Find where the given text appears and provide that cell's center as (X, Y) coordinate. 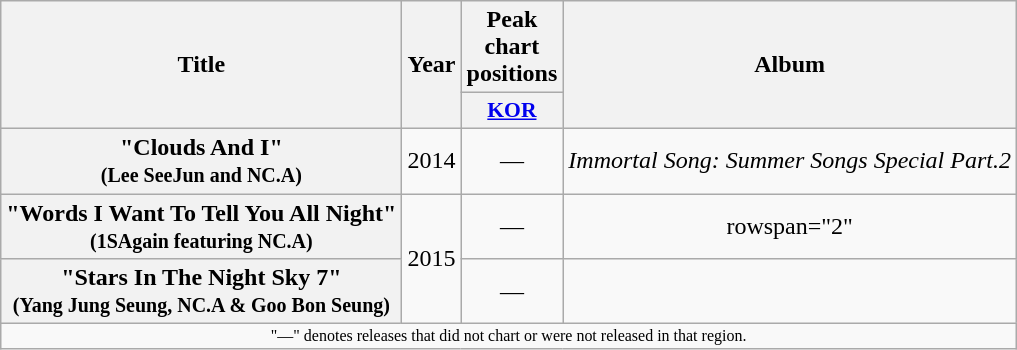
Year (432, 65)
Peak chart positions (512, 47)
"Clouds And I"(Lee SeeJun and NC.A) (202, 160)
Album (790, 65)
"Stars In The Night Sky 7"(Yang Jung Seung, NC.A & Goo Bon Seung) (202, 292)
Title (202, 65)
2014 (432, 160)
KOR (512, 111)
rowspan="2" (790, 226)
Immortal Song: Summer Songs Special Part.2 (790, 160)
2015 (432, 259)
"—" denotes releases that did not chart or were not released in that region. (509, 336)
"Words I Want To Tell You All Night"(1SAgain featuring NC.A) (202, 226)
